Output the (X, Y) coordinate of the center of the cell containing the given text.  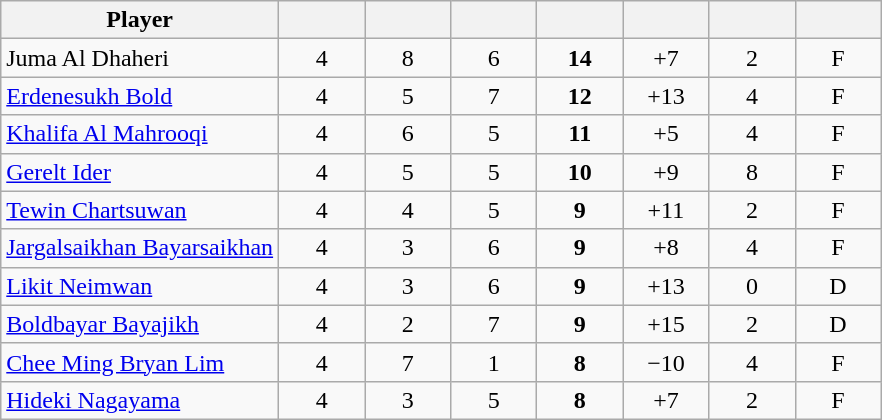
+15 (666, 324)
Erdenesukh Bold (140, 96)
Gerelt Ider (140, 172)
Tewin Chartsuwan (140, 210)
Likit Neimwan (140, 286)
Juma Al Dhaheri (140, 58)
10 (580, 172)
Boldbayar Bayajikh (140, 324)
12 (580, 96)
0 (752, 286)
14 (580, 58)
11 (580, 134)
+11 (666, 210)
1 (494, 362)
Khalifa Al Mahrooqi (140, 134)
−10 (666, 362)
+8 (666, 248)
Player (140, 20)
+5 (666, 134)
Chee Ming Bryan Lim (140, 362)
Jargalsaikhan Bayarsaikhan (140, 248)
Hideki Nagayama (140, 400)
+9 (666, 172)
